Pinpoint the cell where the given text exists, returning its (X, Y) midpoint coordinate. 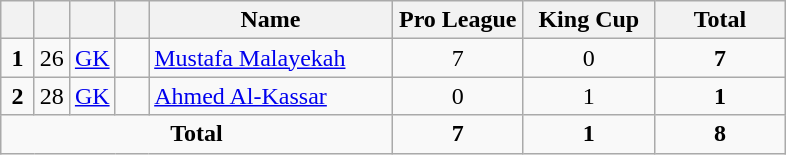
26 (52, 58)
King Cup (588, 20)
28 (52, 96)
8 (720, 134)
Pro League (458, 20)
Mustafa Malayekah (271, 58)
Name (271, 20)
2 (18, 96)
Ahmed Al-Kassar (271, 96)
